Capture the cell that displays the provided text and extract its [x, y] central coordinate. 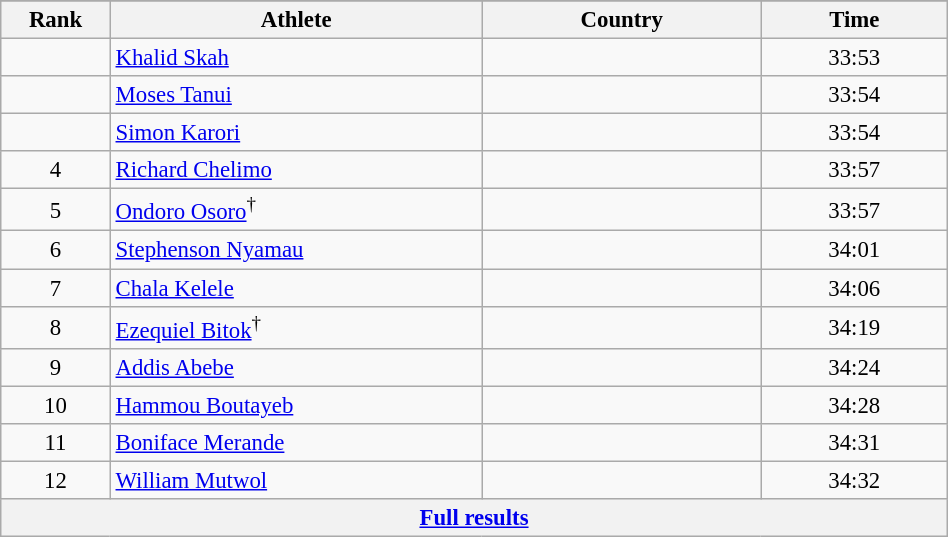
34:01 [854, 250]
34:31 [854, 443]
11 [56, 443]
Stephenson Nyamau [296, 250]
9 [56, 367]
34:28 [854, 405]
Richard Chelimo [296, 170]
Country [622, 20]
6 [56, 250]
33:53 [854, 58]
Boniface Merande [296, 443]
4 [56, 170]
Rank [56, 20]
Simon Karori [296, 133]
34:32 [854, 480]
8 [56, 327]
7 [56, 288]
12 [56, 480]
Moses Tanui [296, 95]
Time [854, 20]
William Mutwol [296, 480]
Chala Kelele [296, 288]
5 [56, 210]
10 [56, 405]
34:24 [854, 367]
34:19 [854, 327]
Hammou Boutayeb [296, 405]
Athlete [296, 20]
34:06 [854, 288]
Ondoro Osoro† [296, 210]
Ezequiel Bitok† [296, 327]
Full results [474, 518]
Addis Abebe [296, 367]
Khalid Skah [296, 58]
